Locate the cell with the specified text and output its (x, y) center coordinate. 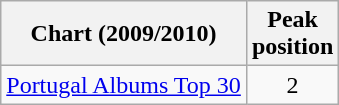
2 (292, 85)
Chart (2009/2010) (124, 34)
Peakposition (292, 34)
Portugal Albums Top 30 (124, 85)
